Scan for the cell matching the given text and deliver its (x, y) coordinate at center. 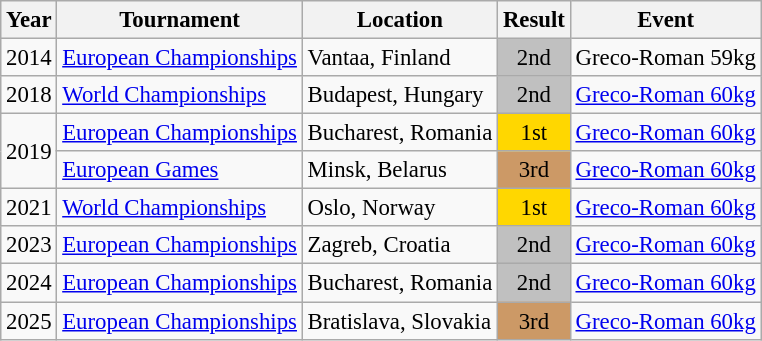
Greco-Roman 59kg (666, 58)
2019 (29, 152)
Oslo, Norway (400, 208)
2021 (29, 208)
Location (400, 20)
European Games (180, 170)
Year (29, 20)
2024 (29, 283)
Result (534, 20)
Vantaa, Finland (400, 58)
Minsk, Belarus (400, 170)
2014 (29, 58)
2025 (29, 321)
2018 (29, 95)
Tournament (180, 20)
2023 (29, 245)
Budapest, Hungary (400, 95)
Bratislava, Slovakia (400, 321)
Event (666, 20)
Zagreb, Croatia (400, 245)
